Return the [X, Y] coordinate for the center point of the cell that contains the specified text.  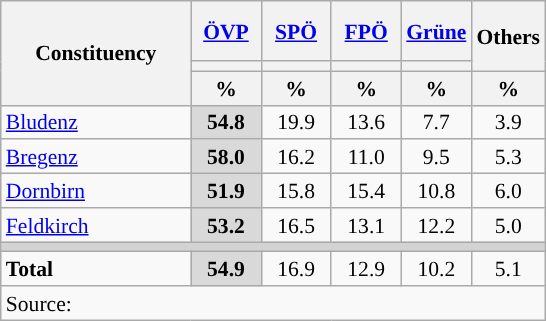
54.9 [226, 269]
51.9 [226, 191]
9.5 [436, 157]
Others [508, 36]
5.0 [508, 225]
16.5 [296, 225]
16.2 [296, 157]
Bludenz [96, 122]
15.8 [296, 191]
7.7 [436, 122]
53.2 [226, 225]
5.3 [508, 157]
54.8 [226, 122]
11.0 [366, 157]
Feldkirch [96, 225]
5.1 [508, 269]
13.6 [366, 122]
10.2 [436, 269]
10.8 [436, 191]
ÖVP [226, 31]
12.9 [366, 269]
SPÖ [296, 31]
Constituency [96, 53]
Total [96, 269]
13.1 [366, 225]
12.2 [436, 225]
19.9 [296, 122]
Bregenz [96, 157]
Source: [273, 303]
16.9 [296, 269]
FPÖ [366, 31]
3.9 [508, 122]
Dornbirn [96, 191]
Grüne [436, 31]
6.0 [508, 191]
58.0 [226, 157]
15.4 [366, 191]
